Scan for the cell matching the given text and deliver its [x, y] coordinate at center. 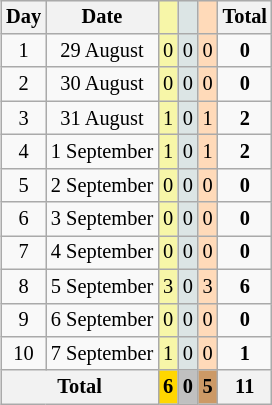
7 September [102, 354]
Date [102, 17]
5 September [102, 286]
2 September [102, 185]
4 [24, 152]
11 [245, 387]
1 September [102, 152]
Day [24, 17]
10 [24, 354]
29 August [102, 51]
4 September [102, 253]
31 August [102, 118]
8 [24, 286]
30 August [102, 84]
7 [24, 253]
3 September [102, 219]
9 [24, 320]
6 September [102, 320]
